Find where the given text appears and provide that cell's center as (X, Y) coordinate. 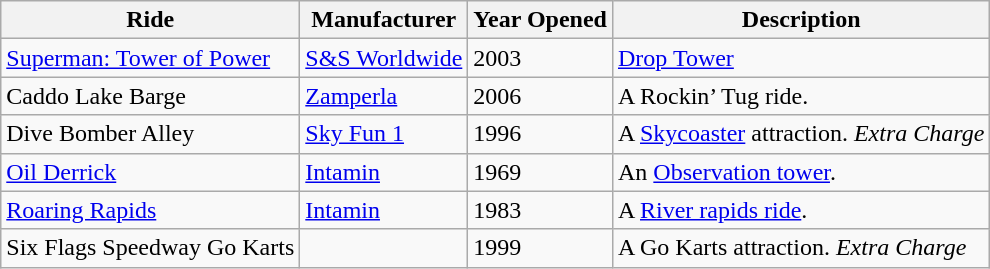
Drop Tower (800, 58)
Oil Derrick (150, 172)
2006 (540, 96)
A Skycoaster attraction. Extra Charge (800, 134)
1996 (540, 134)
Manufacturer (384, 20)
Caddo Lake Barge (150, 96)
Ride (150, 20)
An Observation tower. (800, 172)
A Rockin’ Tug ride. (800, 96)
Description (800, 20)
2003 (540, 58)
Year Opened (540, 20)
Dive Bomber Alley (150, 134)
Six Flags Speedway Go Karts (150, 248)
1969 (540, 172)
Sky Fun 1 (384, 134)
1983 (540, 210)
A River rapids ride. (800, 210)
S&S Worldwide (384, 58)
Superman: Tower of Power (150, 58)
A Go Karts attraction. Extra Charge (800, 248)
Zamperla (384, 96)
Roaring Rapids (150, 210)
1999 (540, 248)
